Find where the given text appears and provide that cell's center as [X, Y] coordinate. 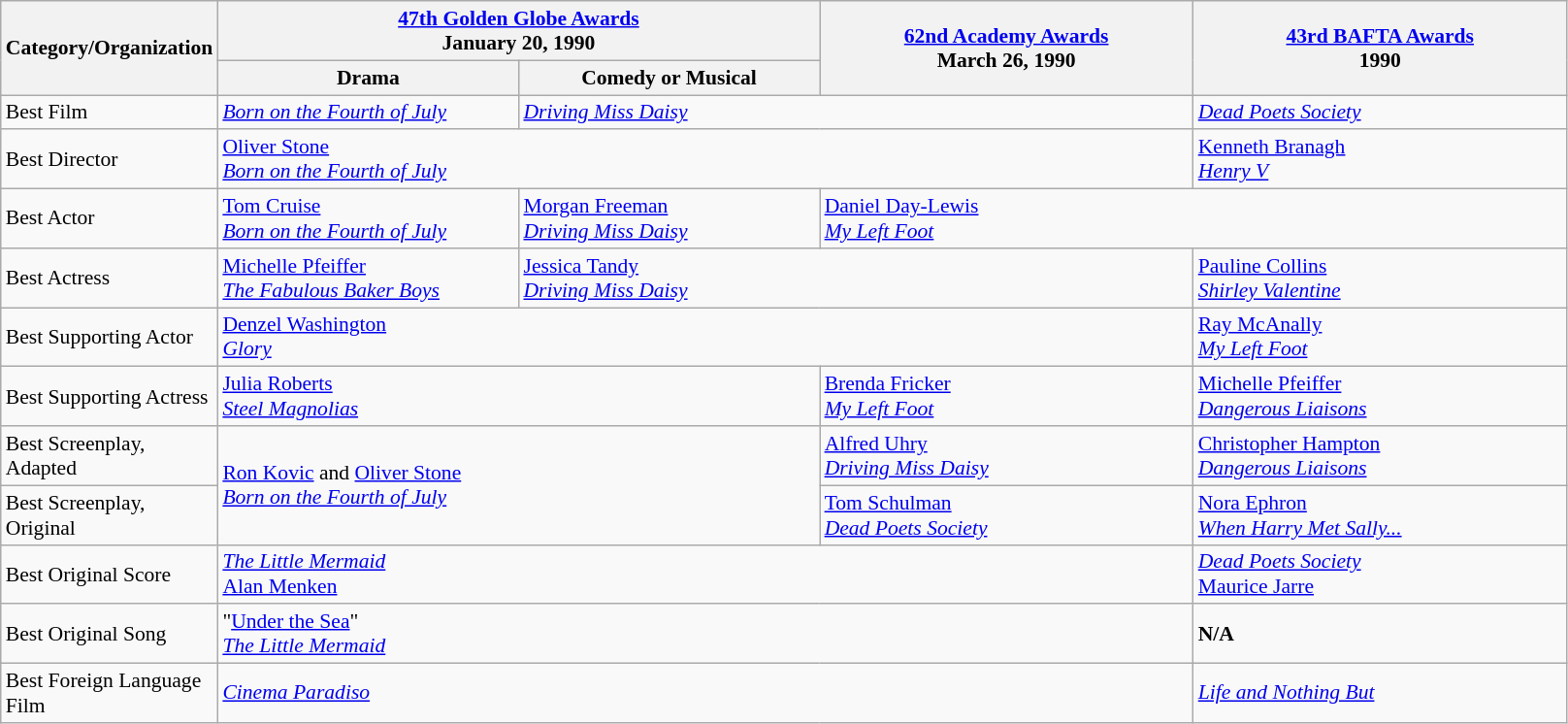
Driving Miss Daisy [856, 113]
Born on the Fourth of July [368, 113]
47th Golden Globe AwardsJanuary 20, 1990 [518, 31]
Best Foreign Language Film [110, 693]
Life and Nothing But [1380, 693]
Best Film [110, 113]
Michelle PfeifferThe Fabulous Baker Boys [368, 278]
Christopher HamptonDangerous Liaisons [1380, 456]
Tom SchulmanDead Poets Society [1007, 514]
Pauline CollinsShirley Valentine [1380, 278]
Best Screenplay, Original [110, 514]
Dead Poets Society [1380, 113]
Alfred UhryDriving Miss Daisy [1007, 456]
43rd BAFTA Awards1990 [1380, 49]
Comedy or Musical [669, 78]
Michelle PfeifferDangerous Liaisons [1380, 396]
Kenneth BranaghHenry V [1380, 159]
Oliver StoneBorn on the Fourth of July [704, 159]
Best Screenplay, Adapted [110, 456]
Cinema Paradiso [704, 693]
Brenda FrickerMy Left Foot [1007, 396]
Drama [368, 78]
Tom CruiseBorn on the Fourth of July [368, 219]
Best Original Score [110, 575]
Denzel WashingtonGlory [704, 338]
Nora EphronWhen Harry Met Sally... [1380, 514]
Daniel Day-LewisMy Left Foot [1193, 219]
Dead Poets SocietyMaurice Jarre [1380, 575]
Jessica TandyDriving Miss Daisy [856, 278]
Best Supporting Actress [110, 396]
"Under the Sea"The Little Mermaid [704, 635]
Best Supporting Actor [110, 338]
Julia RobertsSteel Magnolias [518, 396]
62nd Academy AwardsMarch 26, 1990 [1007, 49]
Ray McAnallyMy Left Foot [1380, 338]
Best Actress [110, 278]
N/A [1380, 635]
The Little MermaidAlan Menken [704, 575]
Best Actor [110, 219]
Ron Kovic and Oliver StoneBorn on the Fourth of July [518, 485]
Best Director [110, 159]
Morgan FreemanDriving Miss Daisy [669, 219]
Best Original Song [110, 635]
Category/Organization [110, 49]
